Detect which cell encompasses the target text, then output its [x, y] center coordinate. 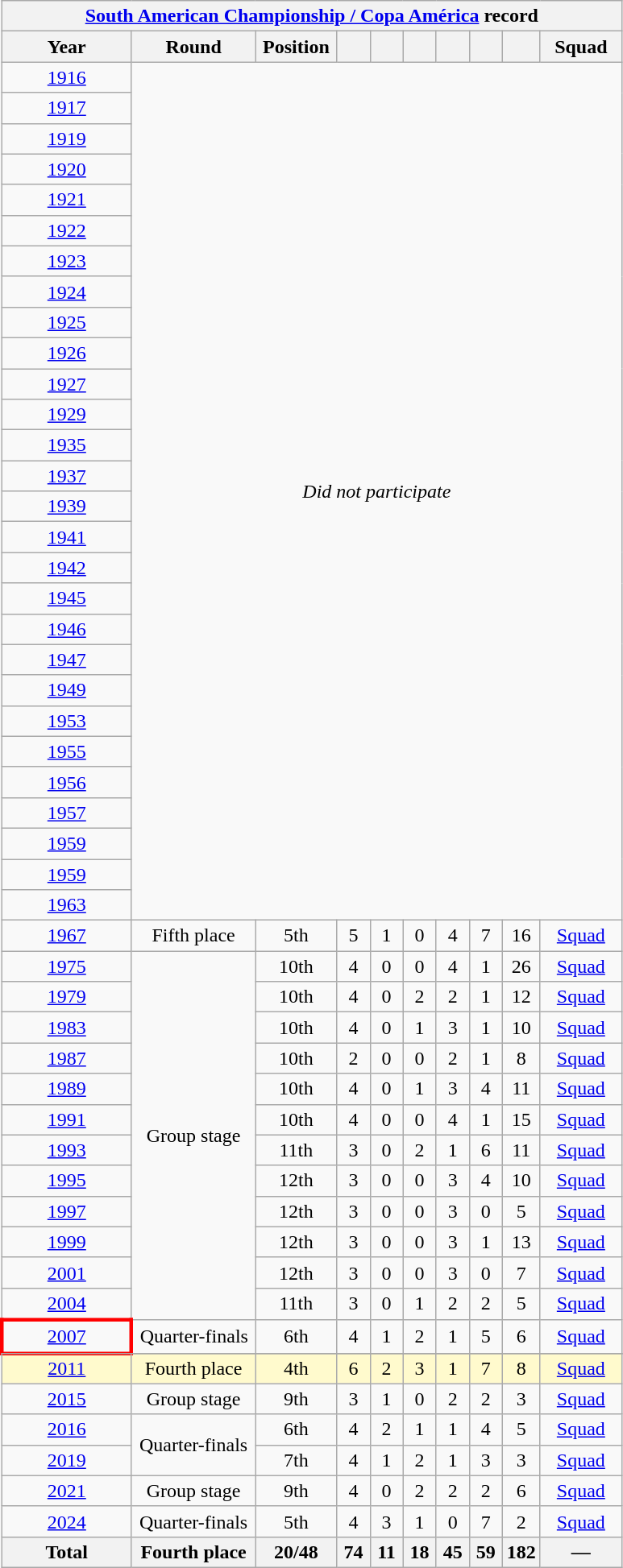
1987 [66, 1058]
1916 [66, 77]
1995 [66, 1181]
— [580, 1552]
1947 [66, 660]
1963 [66, 905]
1999 [66, 1242]
2011 [66, 1368]
South American Championship / Copa América record [311, 16]
2007 [66, 1337]
1927 [66, 384]
1983 [66, 1028]
1975 [66, 966]
1920 [66, 169]
1956 [66, 782]
1949 [66, 690]
7th [297, 1460]
45 [453, 1552]
1939 [66, 507]
2021 [66, 1491]
1923 [66, 261]
1941 [66, 537]
18 [419, 1552]
1917 [66, 108]
Year [66, 47]
Total [66, 1552]
1945 [66, 598]
1929 [66, 415]
1926 [66, 353]
15 [521, 1119]
1955 [66, 751]
1922 [66, 230]
2015 [66, 1399]
Fifth place [193, 936]
2004 [66, 1304]
1997 [66, 1211]
12 [521, 997]
20/48 [297, 1552]
Position [297, 47]
4th [297, 1368]
1989 [66, 1089]
1921 [66, 200]
1925 [66, 322]
1935 [66, 445]
Round [193, 47]
1991 [66, 1119]
1919 [66, 139]
1946 [66, 629]
1993 [66, 1150]
Did not participate [376, 491]
1957 [66, 813]
1942 [66, 568]
182 [521, 1552]
2024 [66, 1521]
1937 [66, 476]
26 [521, 966]
1979 [66, 997]
1924 [66, 292]
2016 [66, 1429]
16 [521, 936]
74 [353, 1552]
59 [485, 1552]
2019 [66, 1460]
1953 [66, 721]
2001 [66, 1272]
1967 [66, 936]
13 [521, 1242]
